Output the [x, y] coordinate of the center of the cell containing the given text.  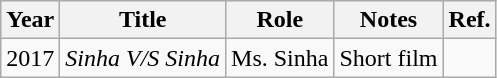
Ref. [470, 20]
Title [143, 20]
Short film [388, 58]
2017 [30, 58]
Sinha V/S Sinha [143, 58]
Notes [388, 20]
Ms. Sinha [280, 58]
Role [280, 20]
Year [30, 20]
